Output the (x, y) coordinate of the center of the cell containing the given text.  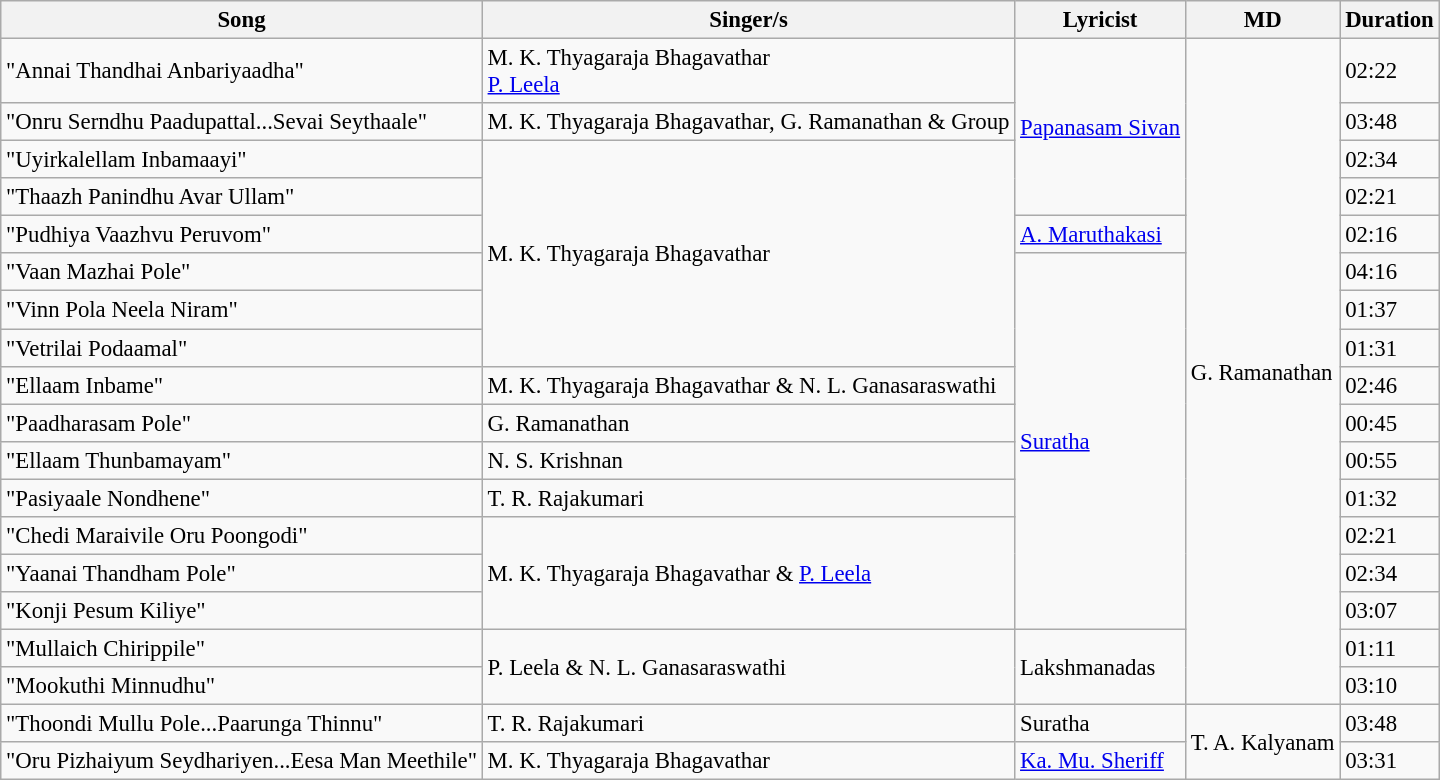
"Uyirkalellam Inbamaayi" (242, 160)
A. Maruthakasi (1100, 235)
Ka. Mu. Sheriff (1100, 761)
00:45 (1390, 423)
"Mookuthi Minnudhu" (242, 686)
Lakshmanadas (1100, 666)
01:11 (1390, 648)
"Thaazh Panindhu Avar Ullam" (242, 197)
02:46 (1390, 385)
M. K. Thyagaraja BhagavatharP. Leela (748, 72)
"Paadharasam Pole" (242, 423)
M. K. Thyagaraja Bhagavathar & N. L. Ganasaraswathi (748, 385)
"Onru Serndhu Paadupattal...Sevai Seythaale" (242, 122)
04:16 (1390, 273)
M. K. Thyagaraja Bhagavathar & P. Leela (748, 574)
P. Leela & N. L. Ganasaraswathi (748, 666)
01:37 (1390, 310)
"Vetrilai Podaamal" (242, 348)
"Pasiyaale Nondhene" (242, 498)
"Pudhiya Vaazhvu Peruvom" (242, 235)
"Annai Thandhai Anbariyaadha" (242, 72)
03:07 (1390, 611)
"Vaan Mazhai Pole" (242, 273)
N. S. Krishnan (748, 460)
01:32 (1390, 498)
"Konji Pesum Kiliye" (242, 611)
"Oru Pizhaiyum Seydhariyen...Eesa Man Meethile" (242, 761)
00:55 (1390, 460)
Lyricist (1100, 20)
T. A. Kalyanam (1262, 742)
02:16 (1390, 235)
"Thoondi Mullu Pole...Paarunga Thinnu" (242, 724)
"Mullaich Chirippile" (242, 648)
03:31 (1390, 761)
MD (1262, 20)
01:31 (1390, 348)
"Ellaam Inbame" (242, 385)
"Vinn Pola Neela Niram" (242, 310)
Duration (1390, 20)
"Chedi Maraivile Oru Poongodi" (242, 536)
Song (242, 20)
"Ellaam Thunbamayam" (242, 460)
Papanasam Sivan (1100, 128)
03:10 (1390, 686)
M. K. Thyagaraja Bhagavathar, G. Ramanathan & Group (748, 122)
Singer/s (748, 20)
02:22 (1390, 72)
"Yaanai Thandham Pole" (242, 573)
